Locate the cell with the specified text and output its [x, y] center coordinate. 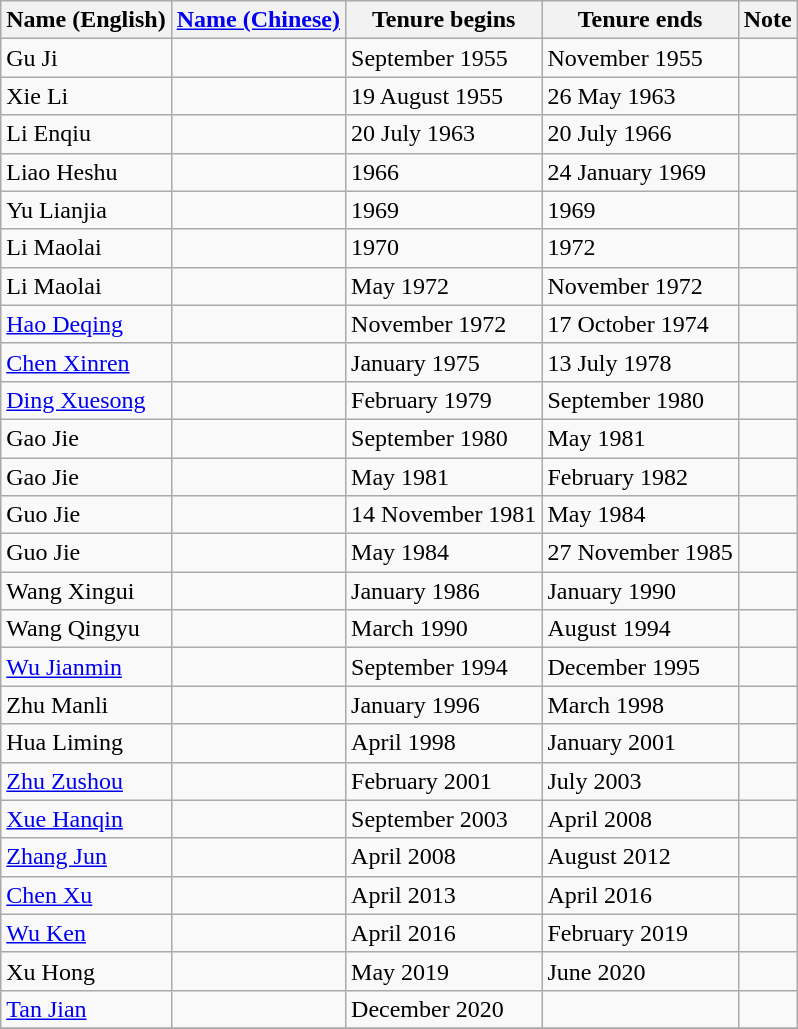
Chen Xinren [86, 362]
1972 [640, 248]
Tenure begins [444, 20]
Zhu Zushou [86, 781]
May 2019 [444, 971]
20 July 1966 [640, 134]
Yu Lianjia [86, 210]
Wu Jianmin [86, 667]
13 July 1978 [640, 362]
February 1979 [444, 400]
January 1996 [444, 705]
February 2019 [640, 933]
January 1975 [444, 362]
February 1982 [640, 477]
14 November 1981 [444, 515]
Hao Deqing [86, 324]
January 2001 [640, 743]
1966 [444, 172]
Ding Xuesong [86, 400]
Hua Liming [86, 743]
17 October 1974 [640, 324]
June 2020 [640, 971]
Xue Hanqin [86, 819]
Wang Qingyu [86, 629]
March 1990 [444, 629]
Xie Li [86, 96]
April 2013 [444, 895]
19 August 1955 [444, 96]
August 1994 [640, 629]
March 1998 [640, 705]
27 November 1985 [640, 553]
November 1955 [640, 58]
Liao Heshu [86, 172]
20 July 1963 [444, 134]
August 2012 [640, 857]
February 2001 [444, 781]
Wang Xingui [86, 591]
Tenure ends [640, 20]
May 1972 [444, 286]
Name (Chinese) [258, 20]
Gu Ji [86, 58]
Note [768, 20]
Tan Jian [86, 1009]
January 1986 [444, 591]
September 1994 [444, 667]
Chen Xu [86, 895]
December 2020 [444, 1009]
Wu Ken [86, 933]
Zhu Manli [86, 705]
Name (English) [86, 20]
September 1955 [444, 58]
1970 [444, 248]
Li Enqiu [86, 134]
September 2003 [444, 819]
April 1998 [444, 743]
24 January 1969 [640, 172]
Xu Hong [86, 971]
January 1990 [640, 591]
26 May 1963 [640, 96]
July 2003 [640, 781]
Zhang Jun [86, 857]
December 1995 [640, 667]
